Return [X, Y] of the center of cell containing provided text 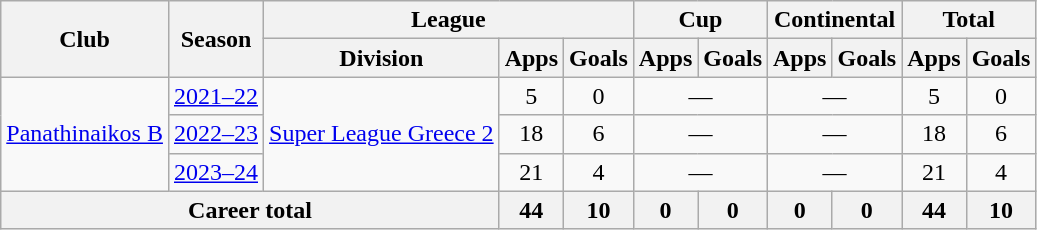
Total [969, 20]
Continental [835, 20]
League [449, 20]
Division [382, 58]
Career total [250, 210]
Season [216, 39]
Club [85, 39]
Panathinaikos B [85, 134]
2021–22 [216, 96]
Super League Greece 2 [382, 134]
2023–24 [216, 172]
2022–23 [216, 134]
Cup [700, 20]
